Scan for the cell matching the given text and deliver its [x, y] coordinate at center. 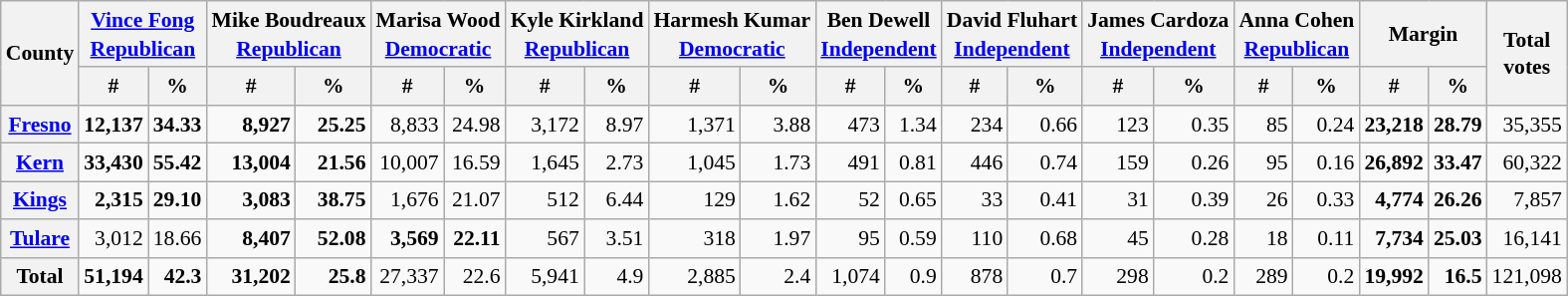
1.62 [779, 200]
129 [694, 200]
0.74 [1045, 162]
28.79 [1457, 125]
Fresno [40, 125]
24.98 [475, 125]
0.24 [1326, 125]
21.56 [334, 162]
491 [850, 162]
3,012 [113, 238]
3,083 [251, 200]
1.73 [779, 162]
473 [850, 125]
10,007 [408, 162]
13,004 [251, 162]
18 [1262, 238]
25.25 [334, 125]
0.16 [1326, 162]
0.26 [1195, 162]
34.33 [177, 125]
25.8 [334, 276]
318 [694, 238]
23,218 [1394, 125]
123 [1118, 125]
Margin [1423, 34]
1,074 [850, 276]
26 [1262, 200]
0.65 [914, 200]
42.3 [177, 276]
159 [1118, 162]
33.47 [1457, 162]
33 [976, 200]
31 [1118, 200]
3,172 [546, 125]
0.41 [1045, 200]
26.26 [1457, 200]
52 [850, 200]
1,371 [694, 125]
0.39 [1195, 200]
22.6 [475, 276]
7,857 [1527, 200]
0.35 [1195, 125]
289 [1262, 276]
567 [546, 238]
298 [1118, 276]
Harmesh KumarDemocratic [732, 34]
0.68 [1045, 238]
85 [1262, 125]
Kings [40, 200]
1.34 [914, 125]
16,141 [1527, 238]
21.07 [475, 200]
12,137 [113, 125]
Mike BoudreauxRepublican [289, 34]
Marisa WoodDemocratic [438, 34]
18.66 [177, 238]
Kern [40, 162]
7,734 [1394, 238]
45 [1118, 238]
8,833 [408, 125]
26,892 [1394, 162]
Vince FongRepublican [142, 34]
33,430 [113, 162]
3.51 [617, 238]
121,098 [1527, 276]
3,569 [408, 238]
James CardozaIndependent [1158, 34]
878 [976, 276]
1,045 [694, 162]
60,322 [1527, 162]
Tulare [40, 238]
2.73 [617, 162]
1,676 [408, 200]
25.03 [1457, 238]
5,941 [546, 276]
1.97 [779, 238]
16.5 [1457, 276]
19,992 [1394, 276]
38.75 [334, 200]
1,645 [546, 162]
16.59 [475, 162]
110 [976, 238]
2,315 [113, 200]
0.9 [914, 276]
51,194 [113, 276]
County [40, 53]
Anna CohenRepublican [1296, 34]
35,355 [1527, 125]
31,202 [251, 276]
0.81 [914, 162]
Ben DewellIndependent [878, 34]
Total [40, 276]
4,774 [1394, 200]
22.11 [475, 238]
27,337 [408, 276]
512 [546, 200]
8,927 [251, 125]
0.66 [1045, 125]
29.10 [177, 200]
David FluhartIndependent [1011, 34]
0.59 [914, 238]
234 [976, 125]
6.44 [617, 200]
2.4 [779, 276]
8,407 [251, 238]
446 [976, 162]
Totalvotes [1527, 53]
Kyle KirklandRepublican [577, 34]
0.28 [1195, 238]
55.42 [177, 162]
8.97 [617, 125]
0.7 [1045, 276]
0.11 [1326, 238]
52.08 [334, 238]
0.33 [1326, 200]
2,885 [694, 276]
4.9 [617, 276]
3.88 [779, 125]
